Extract the (X, Y) coordinate from the center of the cell holding the provided text.  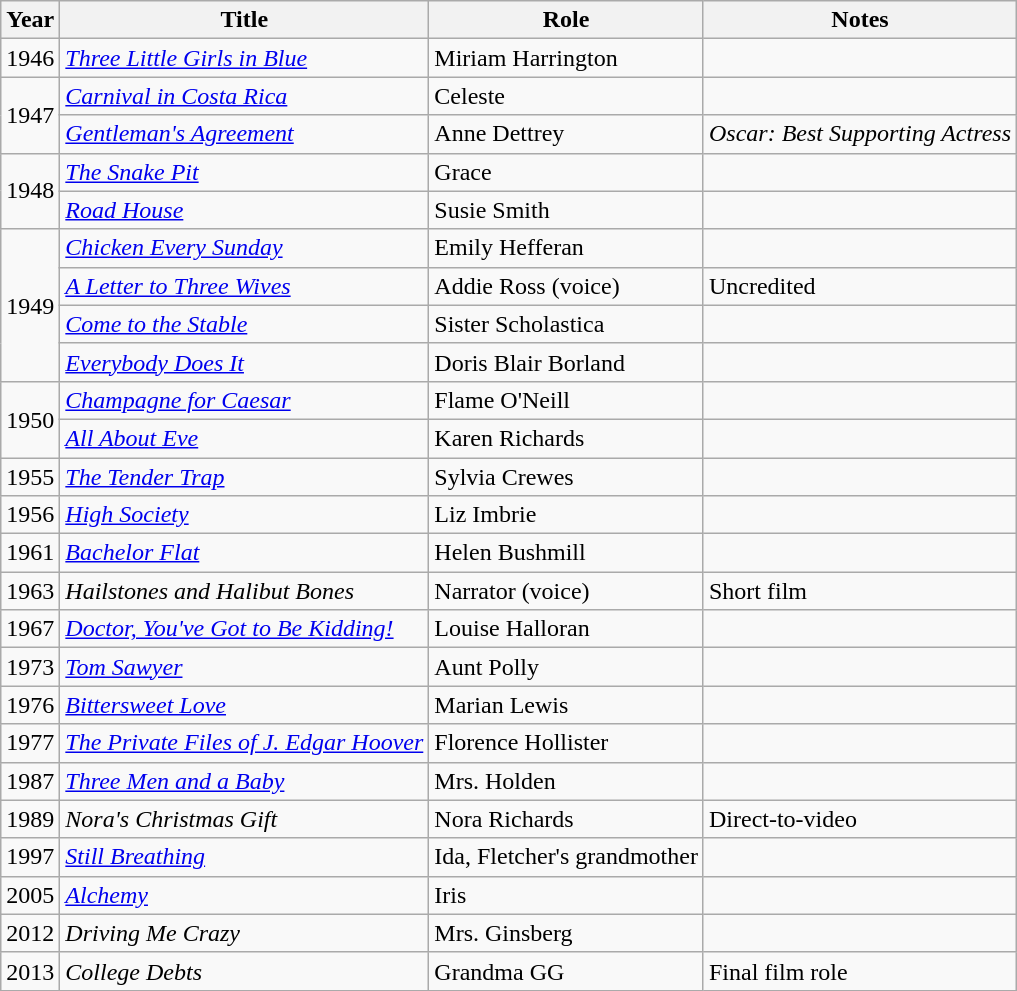
1963 (30, 591)
Mrs. Ginsberg (566, 933)
Helen Bushmill (566, 553)
1967 (30, 629)
Aunt Polly (566, 667)
Addie Ross (voice) (566, 286)
Champagne for Caesar (244, 400)
1987 (30, 781)
Bittersweet Love (244, 705)
Sister Scholastica (566, 324)
1976 (30, 705)
Chicken Every Sunday (244, 248)
Alchemy (244, 895)
College Debts (244, 971)
1950 (30, 419)
Carnival in Costa Rica (244, 96)
The Private Files of J. Edgar Hoover (244, 743)
Final film role (860, 971)
1955 (30, 477)
1977 (30, 743)
Mrs. Holden (566, 781)
Ida, Fletcher's grandmother (566, 857)
Nora Richards (566, 819)
Road House (244, 210)
1946 (30, 58)
Tom Sawyer (244, 667)
Emily Hefferan (566, 248)
Louise Halloran (566, 629)
Narrator (voice) (566, 591)
Sylvia Crewes (566, 477)
Doris Blair Borland (566, 362)
Grandma GG (566, 971)
The Snake Pit (244, 172)
Direct-to-video (860, 819)
2005 (30, 895)
High Society (244, 515)
Title (244, 20)
Miriam Harrington (566, 58)
Grace (566, 172)
1948 (30, 191)
Karen Richards (566, 438)
All About Eve (244, 438)
Come to the Stable (244, 324)
Liz Imbrie (566, 515)
Bachelor Flat (244, 553)
1949 (30, 305)
1947 (30, 115)
Susie Smith (566, 210)
2012 (30, 933)
1961 (30, 553)
Short film (860, 591)
Notes (860, 20)
Doctor, You've Got to Be Kidding! (244, 629)
The Tender Trap (244, 477)
Still Breathing (244, 857)
1989 (30, 819)
Three Little Girls in Blue (244, 58)
1997 (30, 857)
Florence Hollister (566, 743)
Hailstones and Halibut Bones (244, 591)
2013 (30, 971)
Gentleman's Agreement (244, 134)
Oscar: Best Supporting Actress (860, 134)
1956 (30, 515)
Marian Lewis (566, 705)
Driving Me Crazy (244, 933)
Iris (566, 895)
Year (30, 20)
Everybody Does It (244, 362)
Three Men and a Baby (244, 781)
Anne Dettrey (566, 134)
Role (566, 20)
Flame O'Neill (566, 400)
Celeste (566, 96)
Uncredited (860, 286)
1973 (30, 667)
Nora's Christmas Gift (244, 819)
A Letter to Three Wives (244, 286)
